Pinpoint the cell where the given text exists, returning its [X, Y] midpoint coordinate. 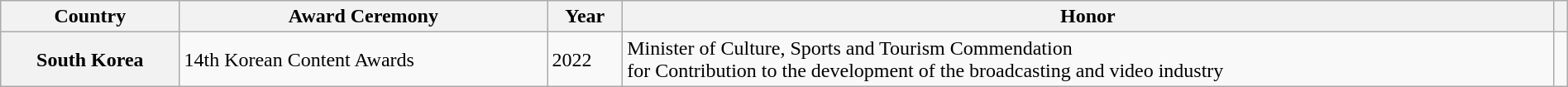
Award Ceremony [364, 17]
Honor [1088, 17]
South Korea [90, 60]
2022 [586, 60]
14th Korean Content Awards [364, 60]
Country [90, 17]
Year [586, 17]
Minister of Culture, Sports and Tourism Commendationfor Contribution to the development of the broadcasting and video industry [1088, 60]
